Find where the given text appears and provide that cell's center as (x, y) coordinate. 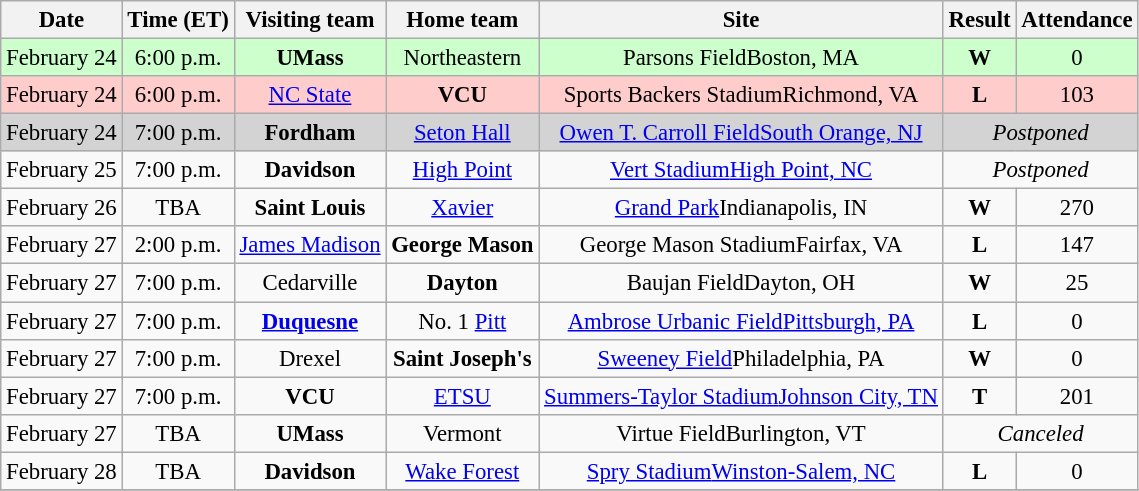
Grand ParkIndianapolis, IN (742, 208)
25 (1077, 283)
Xavier (462, 208)
Sweeney FieldPhiladelphia, PA (742, 358)
Home team (462, 20)
Saint Louis (310, 208)
Summers-Taylor StadiumJohnson City, TN (742, 396)
T (980, 396)
ETSU (462, 396)
2:00 p.m. (178, 245)
147 (1077, 245)
Site (742, 20)
February 28 (62, 471)
Ambrose Urbanic FieldPittsburgh, PA (742, 321)
Cedarville (310, 283)
Seton Hall (462, 133)
George Mason (462, 245)
Fordham (310, 133)
Virtue FieldBurlington, VT (742, 433)
High Point (462, 170)
270 (1077, 208)
201 (1077, 396)
Date (62, 20)
No. 1 Pitt (462, 321)
Canceled (1040, 433)
Owen T. Carroll FieldSouth Orange, NJ (742, 133)
Attendance (1077, 20)
Spry StadiumWinston-Salem, NC (742, 471)
Time (ET) (178, 20)
Sports Backers StadiumRichmond, VA (742, 95)
103 (1077, 95)
Duquesne (310, 321)
George Mason StadiumFairfax, VA (742, 245)
Saint Joseph's (462, 358)
Vermont (462, 433)
Result (980, 20)
Wake Forest (462, 471)
Dayton (462, 283)
February 25 (62, 170)
February 26 (62, 208)
Vert StadiumHigh Point, NC (742, 170)
Northeastern (462, 58)
James Madison (310, 245)
Parsons FieldBoston, MA (742, 58)
NC State (310, 95)
Drexel (310, 358)
Visiting team (310, 20)
Baujan FieldDayton, OH (742, 283)
